Pinpoint the cell where the given text exists, returning its [X, Y] midpoint coordinate. 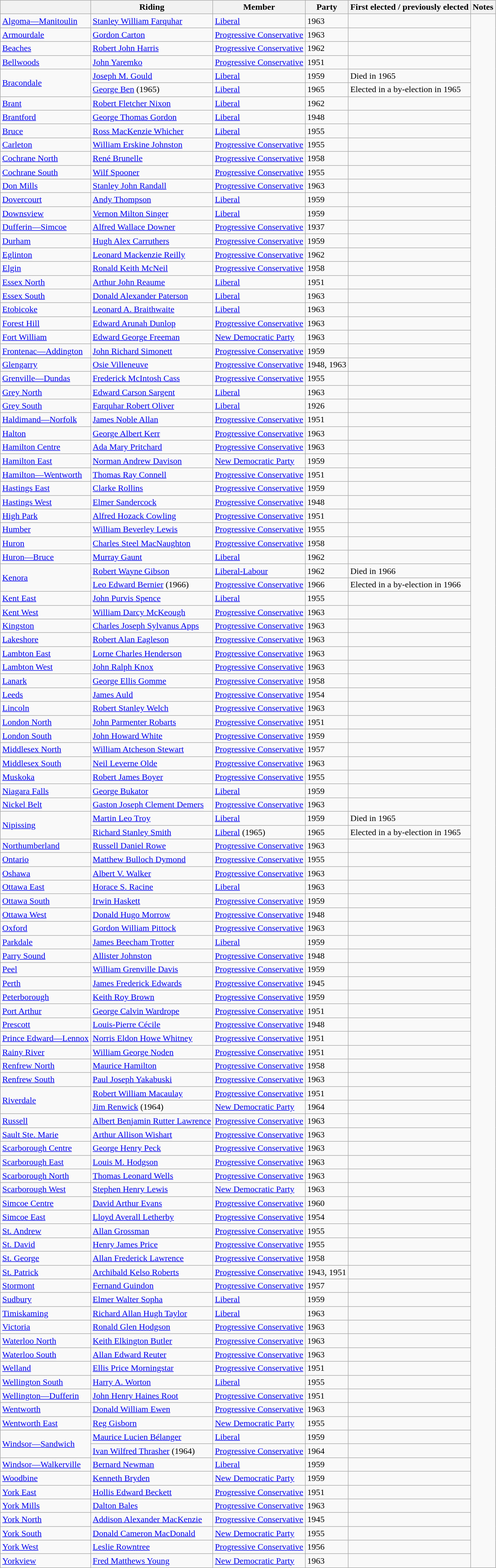
Beaches [46, 48]
Huron [46, 543]
Stanley John Randall [152, 186]
London South [46, 736]
Sudbury [46, 1300]
London North [46, 722]
Renfrew North [46, 1066]
Addison Alexander MacKenzie [152, 1520]
Lambton East [46, 653]
Notes [483, 7]
Elected in a by-election in 1966 [410, 584]
Clarke Rollins [152, 488]
Wellington—Dufferin [46, 1396]
Russell Daniel Rowe [152, 846]
Sault Ste. Marie [46, 1135]
John Richard Simonett [152, 351]
Wilf Spooner [152, 172]
Robert Alan Eagleson [152, 640]
Wentworth [46, 1409]
Dalton Bales [152, 1506]
Simcoe East [46, 1217]
Parkdale [46, 942]
Louis M. Hodgson [152, 1162]
Rainy River [46, 1052]
Irwin Haskett [152, 901]
Farquhar Robert Oliver [152, 406]
Frontenac—Addington [46, 351]
1926 [327, 406]
Ottawa South [46, 901]
Edward Carson Sargent [152, 392]
York West [46, 1547]
Niagara Falls [46, 791]
Matthew Bulloch Dymond [152, 860]
William George Noden [152, 1052]
Essex South [46, 296]
Durham [46, 241]
Elmer Walter Sopha [152, 1300]
Windsor—Sandwich [46, 1444]
Harry A. Worton [152, 1382]
Stormont [46, 1286]
Cochrane South [46, 172]
Alfred Hozack Cowling [152, 516]
John Yaremko [152, 62]
Jim Renwick (1964) [152, 1107]
1948, 1963 [327, 364]
Ivan Wilfred Thrasher (1964) [152, 1451]
John Henry Haines Root [152, 1396]
Northumberland [46, 846]
1960 [327, 1203]
First elected / previously elected [410, 7]
Gordon William Pittock [152, 928]
Nickel Belt [46, 804]
Allister Johnston [152, 956]
Essex North [46, 282]
Norris Eldon Howe Whitney [152, 1038]
York North [46, 1520]
Maurice Lucien Bélanger [152, 1437]
René Brunelle [152, 158]
Robert James Boyer [152, 777]
Leslie Rowntree [152, 1547]
Don Mills [46, 186]
Liberal-Labour [259, 571]
Robert Wayne Gibson [152, 571]
Party [327, 7]
Woodbine [46, 1478]
Renfrew South [46, 1080]
George Henry Peck [152, 1148]
Lakeshore [46, 640]
Simcoe Centre [46, 1203]
Henry James Price [152, 1244]
Peterborough [46, 997]
John Purvis Spence [152, 598]
Arthur John Reaume [152, 282]
Middlesex South [46, 763]
Fred Matthews Young [152, 1561]
Lambton West [46, 667]
Robert Stanley Welch [152, 708]
Peel [46, 969]
Kent West [46, 612]
Etobicoke [46, 310]
Edward Arunah Dunlop [152, 323]
Liberal (1965) [259, 832]
Timiskaming [46, 1313]
Hollis Edward Beckett [152, 1492]
Scarborough North [46, 1176]
Yorkview [46, 1561]
Bellwoods [46, 62]
Dufferin—Simcoe [46, 227]
Allan Frederick Lawrence [152, 1258]
Edward George Freeman [152, 337]
Hamilton—Wentworth [46, 475]
Kingston [46, 626]
Reg Gisborn [152, 1423]
Leeds [46, 695]
James Frederick Edwards [152, 983]
William Atcheson Stewart [152, 750]
Hastings West [46, 502]
Hamilton Centre [46, 447]
Thomas Leonard Wells [152, 1176]
Donald Hugo Morrow [152, 915]
Gordon Carton [152, 35]
William Grenville Davis [152, 969]
Donald William Ewen [152, 1409]
Gaston Joseph Clement Demers [152, 804]
Scarborough Centre [46, 1148]
Vernon Milton Singer [152, 213]
Stephen Henry Lewis [152, 1189]
James Noble Allan [152, 420]
Member [259, 7]
Archibald Kelso Roberts [152, 1272]
Ross MacKenzie Whicher [152, 131]
Grenville—Dundas [46, 378]
Haldimand—Norfolk [46, 420]
Scarborough East [46, 1162]
Huron—Bruce [46, 557]
Albert Benjamin Rutter Lawrence [152, 1121]
St. David [46, 1244]
Andy Thompson [152, 200]
Glengarry [46, 364]
Dovercourt [46, 200]
1937 [327, 227]
Osie Villeneuve [152, 364]
William Erskine Johnston [152, 144]
George Bukator [152, 791]
Waterloo North [46, 1341]
Martin Leo Troy [152, 818]
Lanark [46, 681]
Alfred Wallace Downer [152, 227]
William Beverley Lewis [152, 530]
Brantford [46, 117]
Prince Edward—Lennox [46, 1038]
Scarborough West [46, 1189]
James Auld [152, 695]
Welland [46, 1368]
Bracondale [46, 83]
St. George [46, 1258]
Parry Sound [46, 956]
Donald Cameron MacDonald [152, 1533]
William Darcy McKeough [152, 612]
Leonard A. Braithwaite [152, 310]
Ottawa West [46, 915]
Kenora [46, 578]
Downsview [46, 213]
Neil Leverne Olde [152, 763]
George Calvin Wardrope [152, 1011]
Charles Steel MacNaughton [152, 543]
Donald Alexander Paterson [152, 296]
Elmer Sandercock [152, 502]
1943, 1951 [327, 1272]
John Parmenter Robarts [152, 722]
Lorne Charles Henderson [152, 653]
High Park [46, 516]
Robert Fletcher Nixon [152, 103]
Albert V. Walker [152, 873]
John Ralph Knox [152, 667]
Armourdale [46, 35]
Arthur Allison Wishart [152, 1135]
Victoria [46, 1327]
Windsor—Walkerville [46, 1464]
Grey North [46, 392]
Hugh Alex Carruthers [152, 241]
Nipissing [46, 825]
Norman Andrew Davison [152, 461]
Middlesex North [46, 750]
Brant [46, 103]
James Beecham Trotter [152, 942]
St. Andrew [46, 1231]
Oxford [46, 928]
Eglinton [46, 255]
Ottawa East [46, 887]
Thomas Ray Connell [152, 475]
Carleton [46, 144]
Bernard Newman [152, 1464]
Richard Stanley Smith [152, 832]
York Mills [46, 1506]
Kent East [46, 598]
Murray Gaunt [152, 557]
Charles Joseph Sylvanus Apps [152, 626]
John Howard White [152, 736]
Paul Joseph Yakabuski [152, 1080]
Wentworth East [46, 1423]
Prescott [46, 1024]
Elgin [46, 268]
Fort William [46, 337]
Richard Allan Hugh Taylor [152, 1313]
Hamilton East [46, 461]
Allan Grossman [152, 1231]
Hastings East [46, 488]
Kenneth Bryden [152, 1478]
Frederick McIntosh Cass [152, 378]
Keith Elkington Butler [152, 1341]
Riverdale [46, 1100]
York South [46, 1533]
1966 [327, 584]
Ontario [46, 860]
Fernand Guindon [152, 1286]
Ronald Keith McNeil [152, 268]
Bruce [46, 131]
Lloyd Averall Letherby [152, 1217]
George Thomas Gordon [152, 117]
George Albert Kerr [152, 433]
Leonard Mackenzie Reilly [152, 255]
George Ellis Gomme [152, 681]
George Ben (1965) [152, 90]
Russell [46, 1121]
Port Arthur [46, 1011]
Horace S. Racine [152, 887]
Muskoka [46, 777]
Perth [46, 983]
Riding [152, 7]
Algoma—Manitoulin [46, 21]
Lincoln [46, 708]
Forest Hill [46, 323]
Robert William Macaulay [152, 1093]
Ronald Glen Hodgson [152, 1327]
Stanley William Farquhar [152, 21]
St. Patrick [46, 1272]
Humber [46, 530]
Ellis Price Morningstar [152, 1368]
Keith Roy Brown [152, 997]
Cochrane North [46, 158]
Wellington South [46, 1382]
Joseph M. Gould [152, 76]
Allan Edward Reuter [152, 1355]
Oshawa [46, 873]
Robert John Harris [152, 48]
David Arthur Evans [152, 1203]
York East [46, 1492]
Waterloo South [46, 1355]
Louis-Pierre Cécile [152, 1024]
1956 [327, 1547]
Grey South [46, 406]
Leo Edward Bernier (1966) [152, 584]
Halton [46, 433]
Maurice Hamilton [152, 1066]
Died in 1966 [410, 571]
Ada Mary Pritchard [152, 447]
